Search for the cell housing the specified text and yield its (x, y) center coordinate. 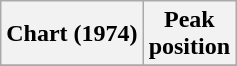
Chart (1974) (72, 34)
Peakposition (189, 34)
